Return the (X, Y) coordinate for the center point of the cell that contains the specified text.  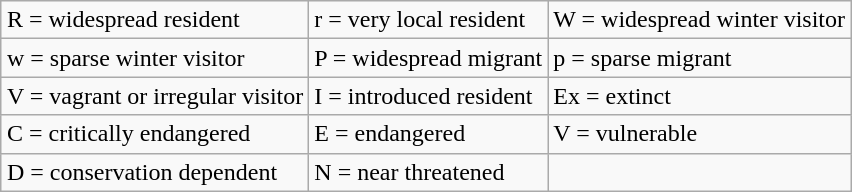
W = widespread winter visitor (700, 20)
E = endangered (428, 134)
R = widespread resident (154, 20)
P = widespread migrant (428, 58)
r = very local resident (428, 20)
p = sparse migrant (700, 58)
C = critically endangered (154, 134)
I = introduced resident (428, 96)
N = near threatened (428, 172)
V = vagrant or irregular visitor (154, 96)
w = sparse winter visitor (154, 58)
V = vulnerable (700, 134)
D = conservation dependent (154, 172)
Ex = extinct (700, 96)
